Pinpoint the cell where the given text exists, returning its (x, y) midpoint coordinate. 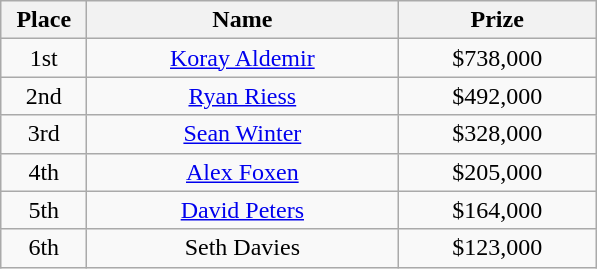
1st (44, 58)
Alex Foxen (242, 172)
David Peters (242, 210)
Koray Aldemir (242, 58)
Ryan Riess (242, 96)
Seth Davies (242, 248)
Name (242, 20)
Prize (498, 20)
Sean Winter (242, 134)
$492,000 (498, 96)
4th (44, 172)
3rd (44, 134)
6th (44, 248)
$123,000 (498, 248)
$738,000 (498, 58)
Place (44, 20)
$164,000 (498, 210)
$328,000 (498, 134)
2nd (44, 96)
$205,000 (498, 172)
5th (44, 210)
